Identify which cell holds the provided text, then report its (x, y) central coordinate. 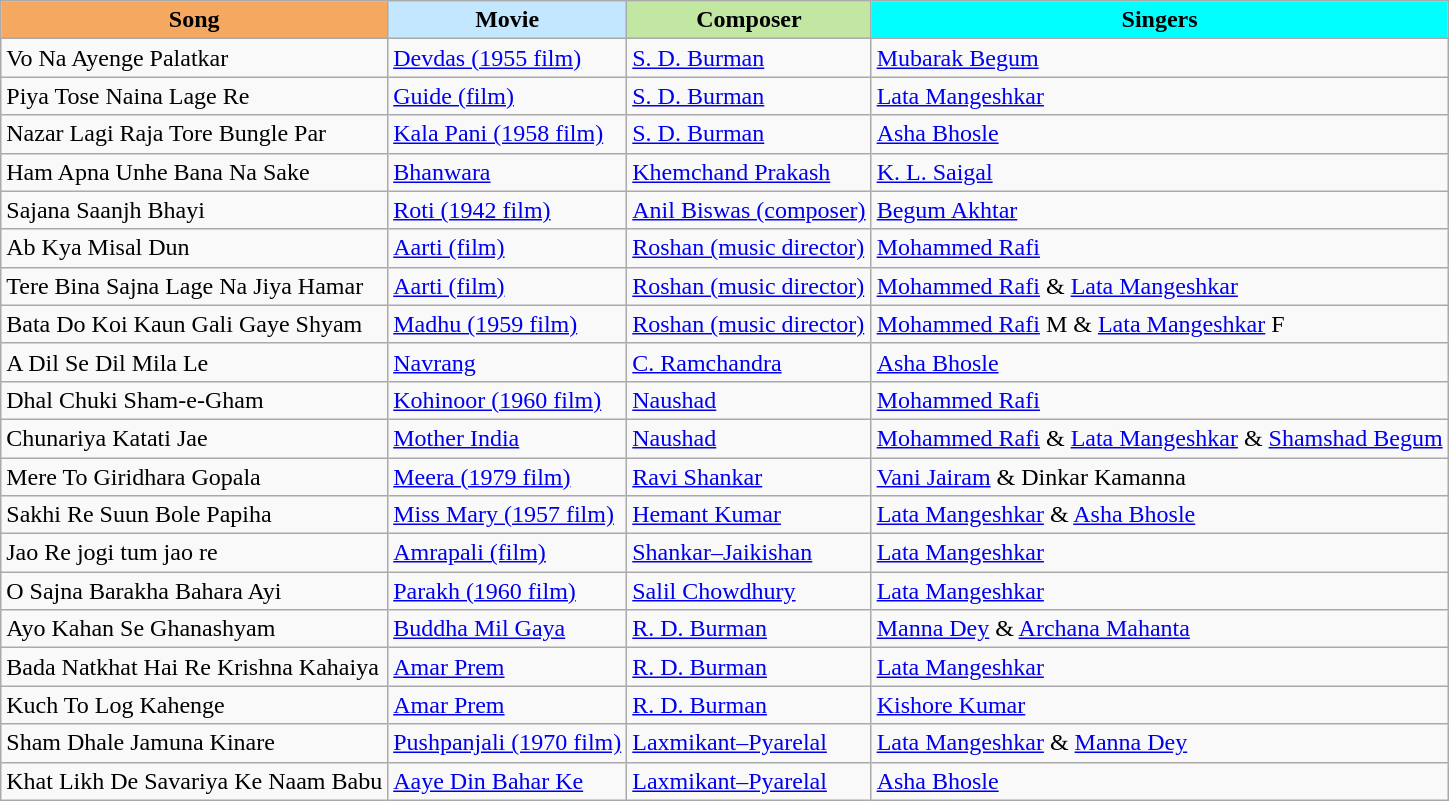
Tere Bina Sajna Lage Na Jiya Hamar (194, 286)
Pushpanjali (1970 film) (508, 743)
Meera (1979 film) (508, 477)
Parakh (1960 film) (508, 591)
Mubarak Begum (1160, 58)
Bada Natkhat Hai Re Krishna Kahaiya (194, 667)
Aaye Din Bahar Ke (508, 781)
Jao Re jogi tum jao re (194, 553)
Salil Chowdhury (749, 591)
Kala Pani (1958 film) (508, 134)
Vo Na Ayenge Palatkar (194, 58)
O Sajna Barakha Bahara Ayi (194, 591)
Mohammed Rafi M & Lata Mangeshkar F (1160, 324)
Dhal Chuki Sham-e-Gham (194, 400)
Kuch To Log Kahenge (194, 705)
Lata Mangeshkar & Asha Bhosle (1160, 515)
Ayo Kahan Se Ghanashyam (194, 629)
Song (194, 20)
Miss Mary (1957 film) (508, 515)
Kohinoor (1960 film) (508, 400)
Kishore Kumar (1160, 705)
Chunariya Katati Jae (194, 438)
Shankar–Jaikishan (749, 553)
Composer (749, 20)
Nazar Lagi Raja Tore Bungle Par (194, 134)
Amrapali (film) (508, 553)
C. Ramchandra (749, 362)
Begum Akhtar (1160, 210)
Mohammed Rafi & Lata Mangeshkar & Shamshad Begum (1160, 438)
Guide (film) (508, 96)
Lata Mangeshkar & Manna Dey (1160, 743)
Ab Kya Misal Dun (194, 248)
Sham Dhale Jamuna Kinare (194, 743)
Hemant Kumar (749, 515)
Navrang (508, 362)
Sakhi Re Suun Bole Papiha (194, 515)
Madhu (1959 film) (508, 324)
A Dil Se Dil Mila Le (194, 362)
Khemchand Prakash (749, 172)
Mohammed Rafi & Lata Mangeshkar (1160, 286)
Manna Dey & Archana Mahanta (1160, 629)
Movie (508, 20)
Bata Do Koi Kaun Gali Gaye Shyam (194, 324)
Anil Biswas (composer) (749, 210)
Ravi Shankar (749, 477)
Buddha Mil Gaya (508, 629)
K. L. Saigal (1160, 172)
Singers (1160, 20)
Piya Tose Naina Lage Re (194, 96)
Roti (1942 film) (508, 210)
Khat Likh De Savariya Ke Naam Babu (194, 781)
Vani Jairam & Dinkar Kamanna (1160, 477)
Sajana Saanjh Bhayi (194, 210)
Devdas (1955 film) (508, 58)
Ham Apna Unhe Bana Na Sake (194, 172)
Bhanwara (508, 172)
Mother India (508, 438)
Mere To Giridhara Gopala (194, 477)
